From the cell containing the given text, extract its center point as [x, y] coordinate. 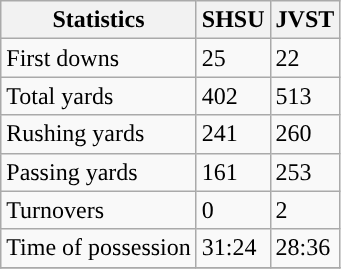
2 [305, 210]
22 [305, 58]
260 [305, 134]
161 [233, 172]
Statistics [99, 20]
Total yards [99, 96]
Rushing yards [99, 134]
402 [233, 96]
SHSU [233, 20]
513 [305, 96]
Passing yards [99, 172]
Turnovers [99, 210]
28:36 [305, 248]
JVST [305, 20]
241 [233, 134]
0 [233, 210]
253 [305, 172]
First downs [99, 58]
31:24 [233, 248]
Time of possession [99, 248]
25 [233, 58]
